From the cell containing the given text, extract its center point as [X, Y] coordinate. 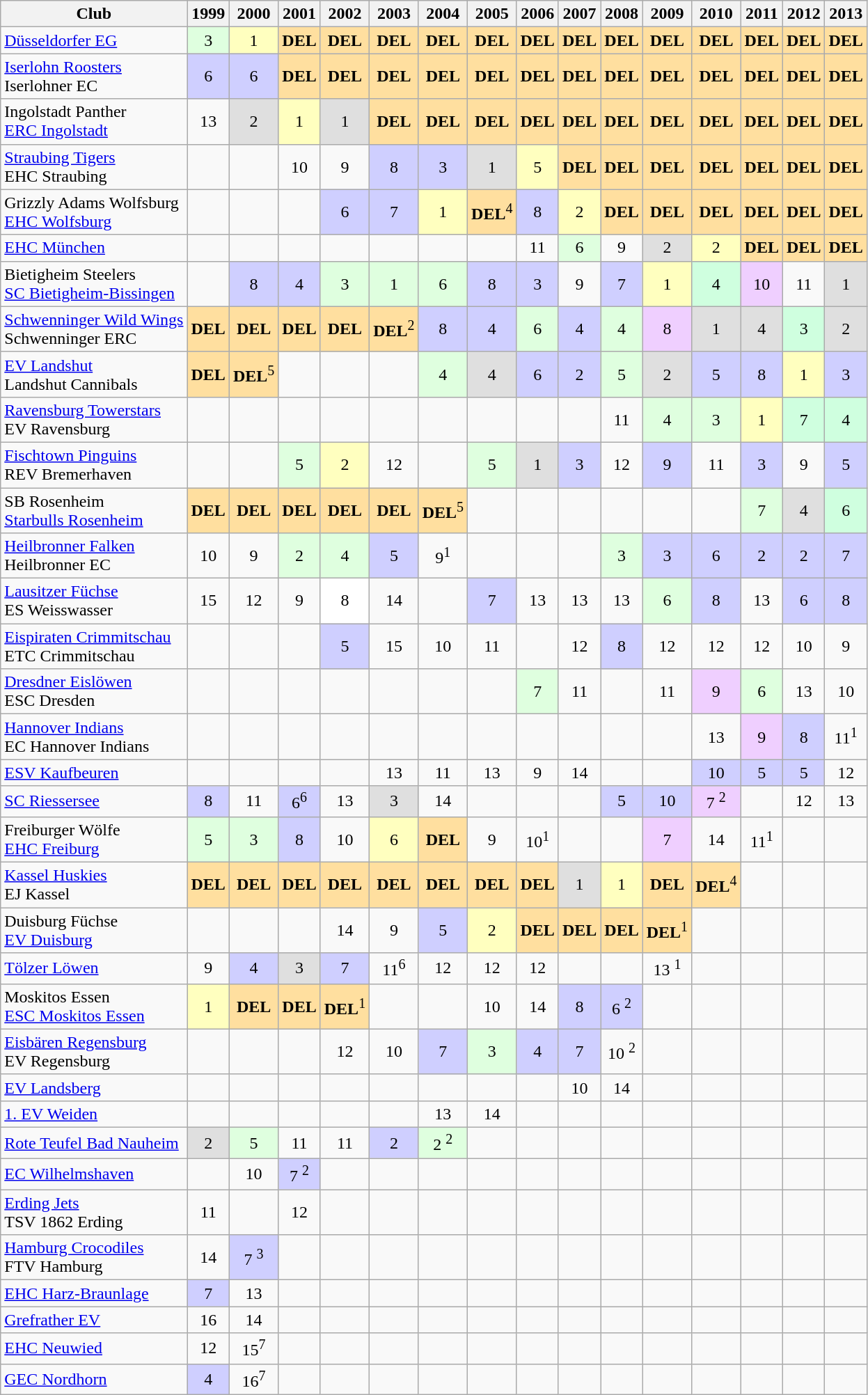
116 [394, 969]
Heilbronner FalkenHeilbronner EC [94, 555]
Fischtown PinguinsREV Bremerhaven [94, 465]
2000 [253, 14]
Ravensburg TowerstarsEV Ravensburg [94, 419]
Rote Teufel Bad Nauheim [94, 1143]
6 2 [622, 1007]
Straubing TigersEHC Straubing [94, 167]
Schwenninger Wild WingsSchwenninger ERC [94, 329]
2007 [579, 14]
2013 [846, 14]
2004 [443, 14]
Grefrather EV [94, 1320]
EV LandshutLandshut Cannibals [94, 375]
Kassel HuskiesEJ Kassel [94, 885]
Moskitos EssenESC Moskitos Essen [94, 1007]
16 [208, 1320]
7 3 [253, 1257]
2 2 [443, 1143]
Club [94, 14]
2001 [299, 14]
Lausitzer FüchseES Weisswasser [94, 601]
EC Wilhelmshaven [94, 1174]
2009 [667, 14]
167 [253, 1380]
Bietigheim SteelersSC Bietigheim-Bissingen [94, 284]
13 1 [667, 969]
1999 [208, 14]
Duisburg FüchseEV Duisburg [94, 930]
EHC Neuwied [94, 1349]
1. EV Weiden [94, 1114]
EHC Harz-Braunlage [94, 1293]
2011 [762, 14]
ESV Kaufbeuren [94, 773]
Düsseldorfer EG [94, 40]
GEC Nordhorn [94, 1380]
EHC München [94, 248]
2002 [345, 14]
2008 [622, 14]
2005 [492, 14]
2003 [394, 14]
2006 [537, 14]
Hannover IndiansEC Hannover Indians [94, 736]
SB RosenheimStarbulls Rosenheim [94, 510]
157 [253, 1349]
EV Landsberg [94, 1087]
Freiburger WölfeEHC Freiburg [94, 840]
10 2 [622, 1051]
Eispiraten CrimmitschauETC Crimmitschau [94, 646]
91 [443, 555]
Erding JetsTSV 1862 Erding [94, 1213]
Tölzer Löwen [94, 969]
Dresdner EislöwenESC Dresden [94, 692]
2012 [804, 14]
SC Riessersee [94, 802]
Eisbären RegensburgEV Regensburg [94, 1051]
Ingolstadt PantherERC Ingolstadt [94, 121]
DEL2 [394, 329]
Iserlohn RoostersIserlohner EC [94, 77]
66 [299, 802]
101 [537, 840]
2010 [716, 14]
Grizzly Adams WolfsburgEHC Wolfsburg [94, 212]
Hamburg CrocodilesFTV Hamburg [94, 1257]
